Return the (X, Y) coordinate for the center point of the cell that contains the specified text.  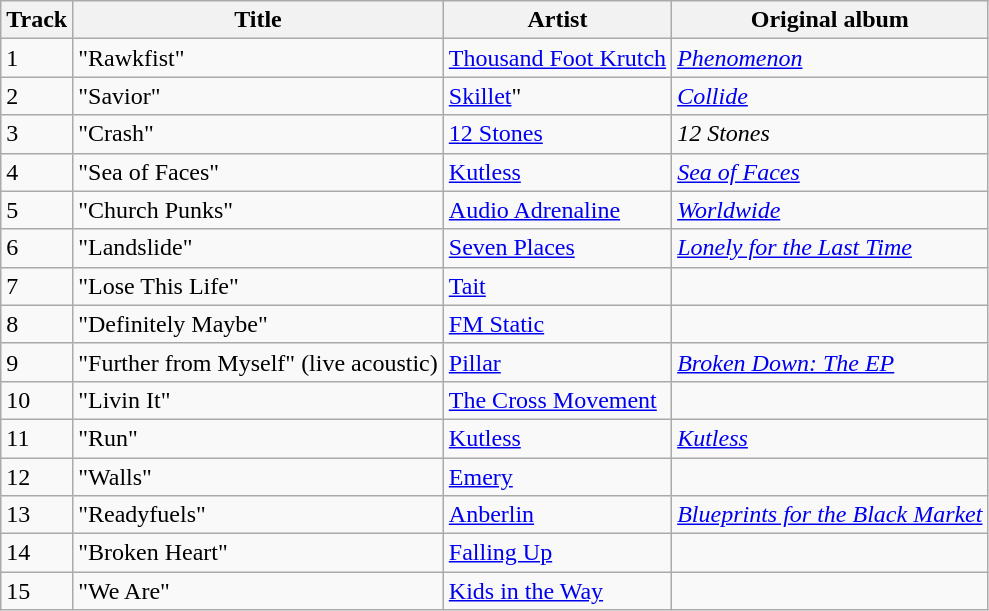
3 (37, 134)
14 (37, 553)
Thousand Foot Krutch (557, 58)
4 (37, 172)
7 (37, 286)
10 (37, 400)
13 (37, 515)
Anberlin (557, 515)
5 (37, 210)
"Savior" (258, 96)
"Rawkfist" (258, 58)
9 (37, 362)
8 (37, 324)
2 (37, 96)
15 (37, 591)
"Livin It" (258, 400)
"Walls" (258, 477)
Artist (557, 20)
Audio Adrenaline (557, 210)
The Cross Movement (557, 400)
Falling Up (557, 553)
Worldwide (830, 210)
"Definitely Maybe" (258, 324)
Collide (830, 96)
1 (37, 58)
Broken Down: The EP (830, 362)
"Lose This Life" (258, 286)
11 (37, 438)
Sea of Faces (830, 172)
Skillet" (557, 96)
Blueprints for the Black Market (830, 515)
Emery (557, 477)
"Landslide" (258, 248)
Kids in the Way (557, 591)
"Further from Myself" (live acoustic) (258, 362)
"Sea of Faces" (258, 172)
Pillar (557, 362)
FM Static (557, 324)
Original album (830, 20)
Track (37, 20)
Seven Places (557, 248)
Lonely for the Last Time (830, 248)
6 (37, 248)
"Run" (258, 438)
"Readyfuels" (258, 515)
Title (258, 20)
Phenomenon (830, 58)
"Crash" (258, 134)
"Broken Heart" (258, 553)
"Church Punks" (258, 210)
Tait (557, 286)
12 (37, 477)
"We Are" (258, 591)
